Output the [x, y] coordinate of the center of the cell containing the given text.  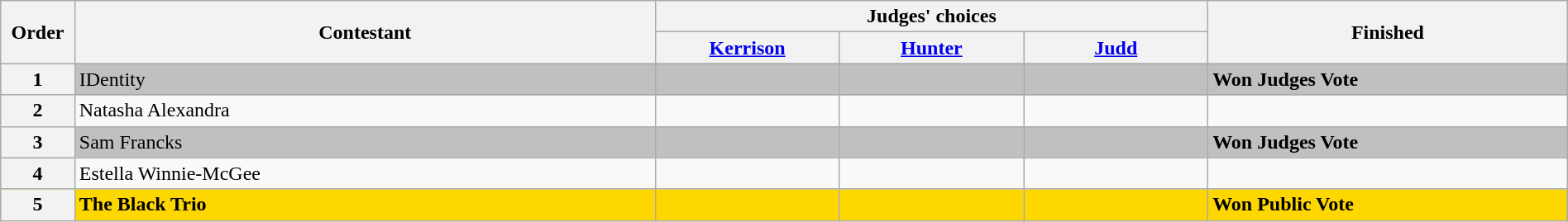
Natasha Alexandra [365, 111]
Hunter [931, 48]
The Black Trio [365, 205]
3 [38, 142]
Won Public Vote [1388, 205]
Judd [1116, 48]
Finished [1388, 32]
Sam Francks [365, 142]
Judges' choices [931, 17]
Kerrison [748, 48]
IDentity [365, 79]
Contestant [365, 32]
5 [38, 205]
Order [38, 32]
1 [38, 79]
4 [38, 173]
Estella Winnie-McGee [365, 173]
2 [38, 111]
